Output the (x, y) coordinate of the center of the cell containing the given text.  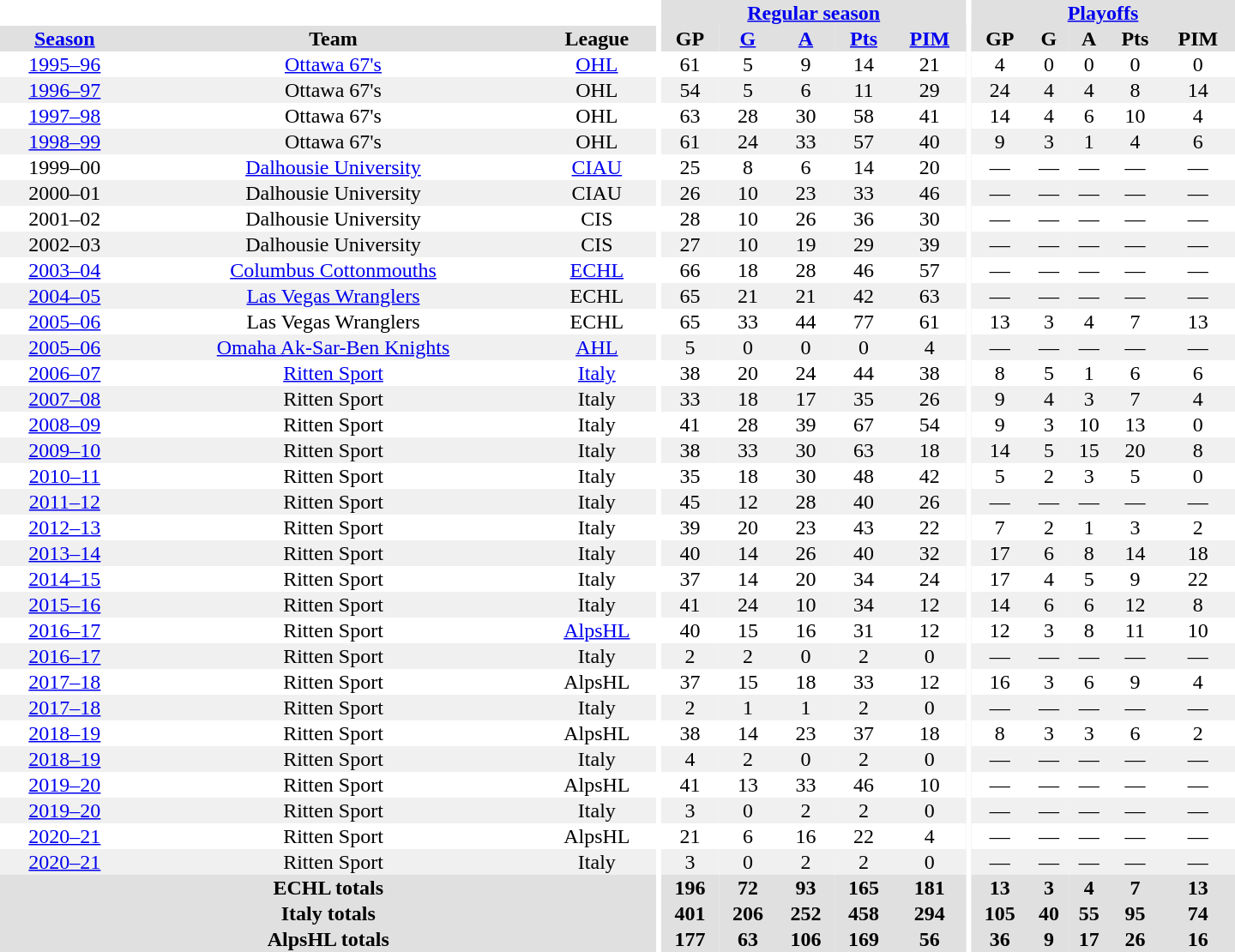
2006–07 (65, 373)
2008–09 (65, 425)
2013–14 (65, 553)
Italy totals (328, 913)
2002–03 (65, 244)
294 (930, 913)
196 (690, 888)
95 (1136, 913)
2001–02 (65, 219)
48 (864, 476)
League (597, 39)
AlpsHL totals (328, 939)
58 (864, 116)
1995–96 (65, 64)
ECHL totals (328, 888)
206 (748, 913)
458 (864, 913)
2012–13 (65, 527)
2015–16 (65, 605)
19 (806, 244)
105 (1000, 913)
252 (806, 913)
177 (690, 939)
2003–04 (65, 270)
401 (690, 913)
2000–01 (65, 193)
Team (334, 39)
45 (690, 502)
2014–15 (65, 579)
27 (690, 244)
Omaha Ak-Sar-Ben Knights (334, 347)
25 (690, 167)
1999–00 (65, 167)
32 (930, 553)
Columbus Cottonmouths (334, 270)
31 (864, 630)
2010–11 (65, 476)
67 (864, 425)
2011–12 (65, 502)
56 (930, 939)
1996–97 (65, 90)
2004–05 (65, 296)
93 (806, 888)
1997–98 (65, 116)
2009–10 (65, 450)
66 (690, 270)
1998–99 (65, 142)
43 (864, 527)
74 (1198, 913)
181 (930, 888)
106 (806, 939)
AHL (597, 347)
Season (65, 39)
Playoffs (1103, 13)
72 (748, 888)
165 (864, 888)
169 (864, 939)
Regular season (814, 13)
77 (864, 322)
55 (1089, 913)
2007–08 (65, 399)
